Extract the [X, Y] coordinate from the center of the cell holding the provided text.  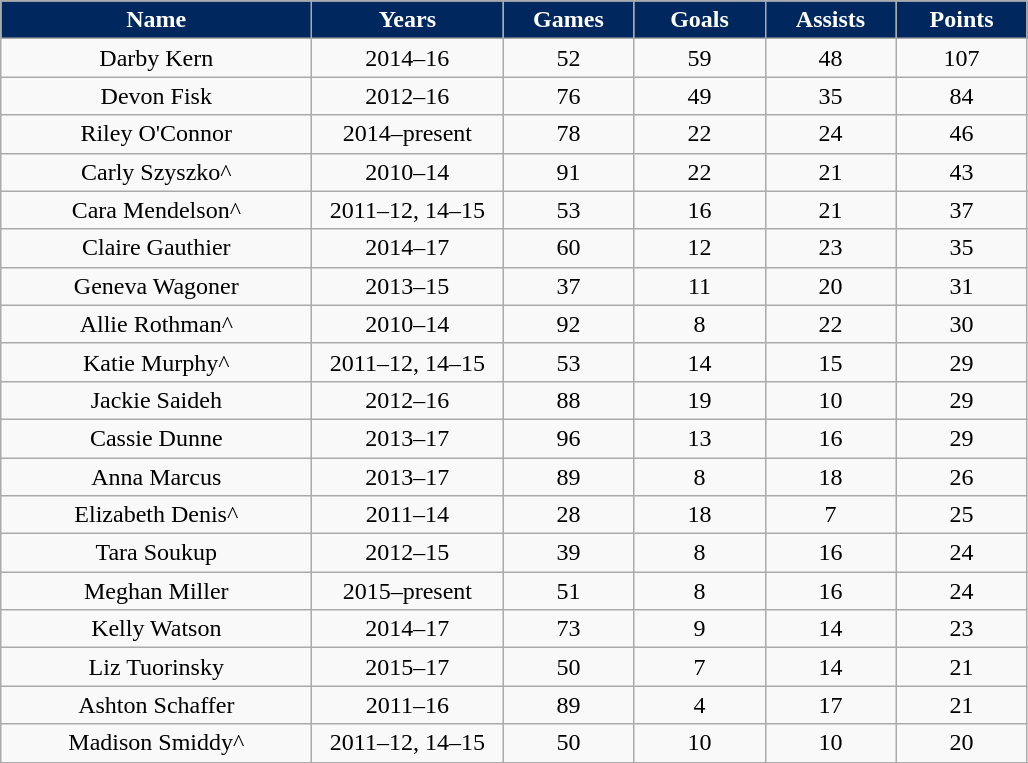
31 [962, 286]
17 [830, 705]
2013–15 [408, 286]
2015–present [408, 591]
Name [156, 20]
52 [568, 58]
48 [830, 58]
Katie Murphy^ [156, 362]
96 [568, 438]
Ashton Schaffer [156, 705]
19 [700, 400]
2014–present [408, 134]
88 [568, 400]
49 [700, 96]
Kelly Watson [156, 629]
84 [962, 96]
107 [962, 58]
28 [568, 515]
26 [962, 477]
13 [700, 438]
76 [568, 96]
91 [568, 172]
Points [962, 20]
Goals [700, 20]
Claire Gauthier [156, 248]
Allie Rothman^ [156, 324]
Darby Kern [156, 58]
Carly Szyszko^ [156, 172]
25 [962, 515]
2012–15 [408, 553]
46 [962, 134]
Cassie Dunne [156, 438]
92 [568, 324]
Tara Soukup [156, 553]
Cara Mendelson^ [156, 210]
73 [568, 629]
78 [568, 134]
11 [700, 286]
Assists [830, 20]
Years [408, 20]
Liz Tuorinsky [156, 667]
Geneva Wagoner [156, 286]
Jackie Saideh [156, 400]
51 [568, 591]
12 [700, 248]
39 [568, 553]
43 [962, 172]
30 [962, 324]
Anna Marcus [156, 477]
59 [700, 58]
Elizabeth Denis^ [156, 515]
Madison Smiddy^ [156, 743]
4 [700, 705]
2011–14 [408, 515]
Meghan Miller [156, 591]
Games [568, 20]
9 [700, 629]
60 [568, 248]
2015–17 [408, 667]
2011–16 [408, 705]
2014–16 [408, 58]
15 [830, 362]
Riley O'Connor [156, 134]
Devon Fisk [156, 96]
